Provide the [x, y] coordinate of the cell's center where the given text is located.  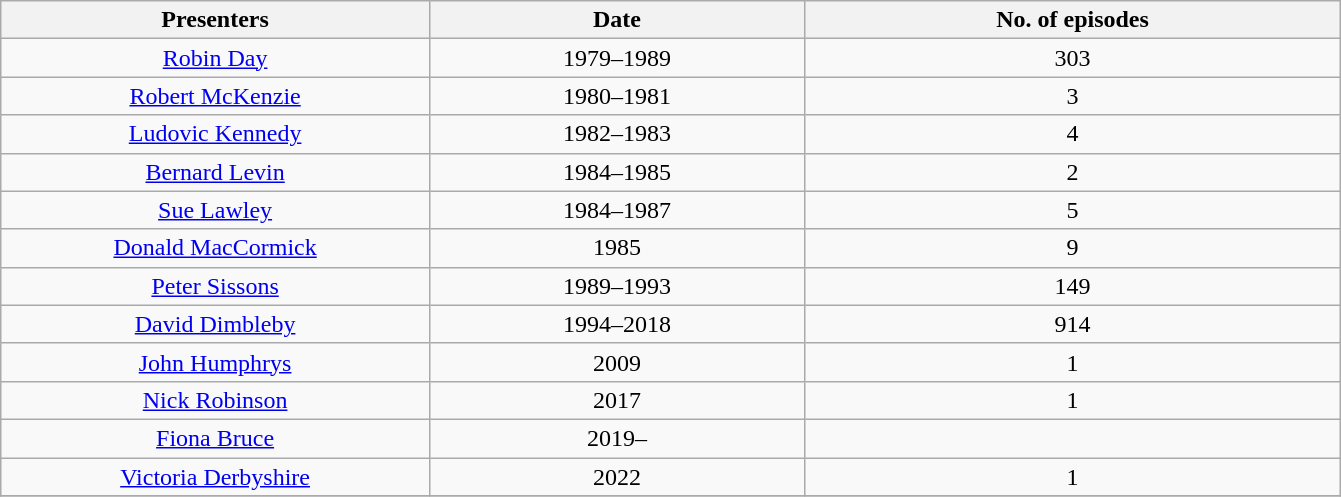
1984–1985 [616, 172]
David Dimbleby [216, 324]
Robert McKenzie [216, 96]
1984–1987 [616, 210]
1989–1993 [616, 286]
1982–1983 [616, 134]
John Humphrys [216, 362]
2022 [616, 477]
4 [1073, 134]
2 [1073, 172]
3 [1073, 96]
1994–2018 [616, 324]
2009 [616, 362]
1979–1989 [616, 58]
2019– [616, 438]
149 [1073, 286]
Nick Robinson [216, 400]
Peter Sissons [216, 286]
303 [1073, 58]
Date [616, 20]
Fiona Bruce [216, 438]
Donald MacCormick [216, 248]
5 [1073, 210]
2017 [616, 400]
No. of episodes [1073, 20]
Presenters [216, 20]
914 [1073, 324]
Bernard Levin [216, 172]
Robin Day [216, 58]
9 [1073, 248]
Ludovic Kennedy [216, 134]
1980–1981 [616, 96]
Victoria Derbyshire [216, 477]
1985 [616, 248]
Sue Lawley [216, 210]
